For the text-containing cell, return its midpoint in (X, Y) coordinate format. 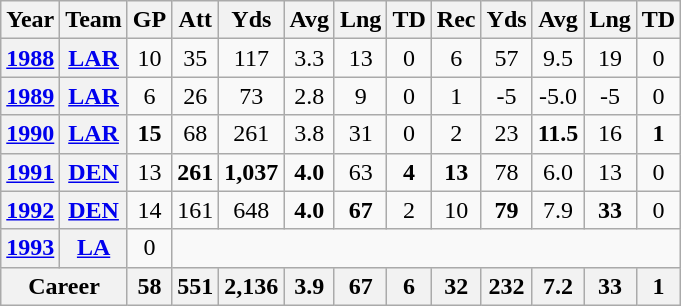
7.2 (558, 286)
551 (196, 286)
26 (196, 96)
73 (252, 96)
117 (252, 58)
31 (360, 134)
63 (360, 172)
78 (506, 172)
1991 (30, 172)
6.0 (558, 172)
Team (94, 20)
57 (506, 58)
3.8 (310, 134)
3.9 (310, 286)
35 (196, 58)
1992 (30, 210)
7.9 (558, 210)
15 (149, 134)
1990 (30, 134)
16 (610, 134)
14 (149, 210)
Rec (456, 20)
-5.0 (558, 96)
3.3 (310, 58)
9.5 (558, 58)
1,037 (252, 172)
Career (64, 286)
23 (506, 134)
GP (149, 20)
648 (252, 210)
1989 (30, 96)
2.8 (310, 96)
58 (149, 286)
1993 (30, 248)
9 (360, 96)
19 (610, 58)
161 (196, 210)
2,136 (252, 286)
LA (94, 248)
Year (30, 20)
68 (196, 134)
232 (506, 286)
32 (456, 286)
4 (409, 172)
79 (506, 210)
11.5 (558, 134)
1988 (30, 58)
Att (196, 20)
